Determine the (X, Y) coordinate at the center of the cell enclosing the given text.  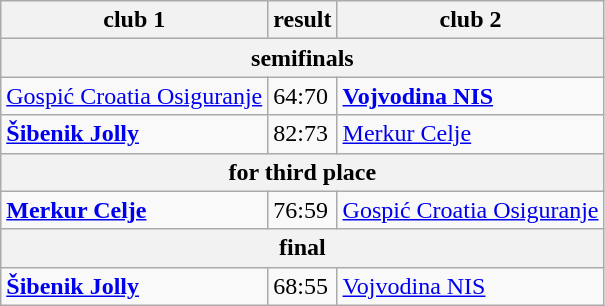
club 2 (470, 20)
final (302, 248)
semifinals (302, 58)
64:70 (302, 96)
club 1 (134, 20)
82:73 (302, 134)
76:59 (302, 210)
68:55 (302, 286)
result (302, 20)
for third place (302, 172)
